From the cell containing the given text, extract its center point as [x, y] coordinate. 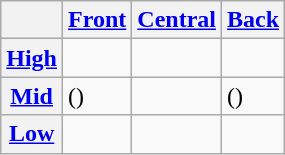
Low [32, 134]
Back [254, 20]
High [32, 58]
Front [98, 20]
Central [177, 20]
Mid [32, 96]
